Extract the [X, Y] coordinate from the center of the cell holding the provided text.  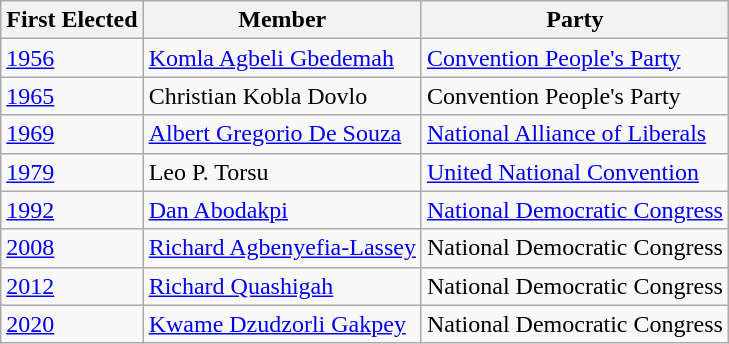
Party [574, 20]
First Elected [72, 20]
Kwame Dzudzorli Gakpey [282, 324]
Albert Gregorio De Souza [282, 134]
Christian Kobla Dovlo [282, 96]
United National Convention [574, 172]
1992 [72, 210]
Richard Agbenyefia-Lassey [282, 248]
Richard Quashigah [282, 286]
Komla Agbeli Gbedemah [282, 58]
2020 [72, 324]
2008 [72, 248]
Member [282, 20]
1979 [72, 172]
1969 [72, 134]
2012 [72, 286]
National Alliance of Liberals [574, 134]
Dan Abodakpi [282, 210]
Leo P. Torsu [282, 172]
1965 [72, 96]
1956 [72, 58]
